Return [X, Y] of the center of cell containing provided text 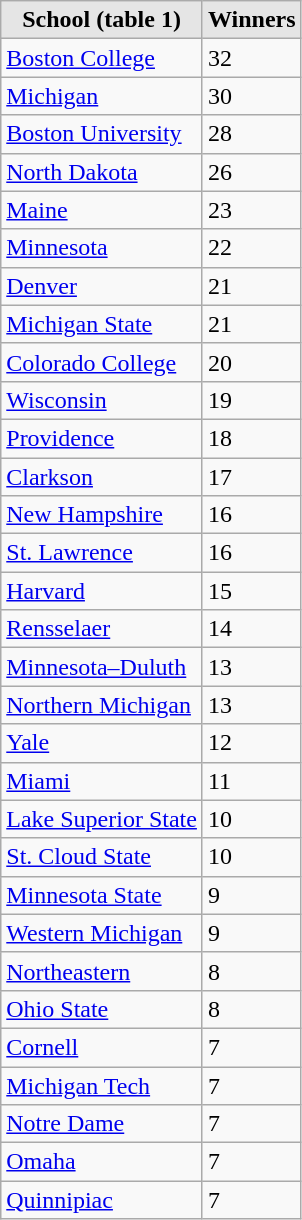
12 [252, 743]
28 [252, 134]
20 [252, 362]
Winners [252, 20]
Colorado College [102, 362]
St. Cloud State [102, 857]
19 [252, 400]
Providence [102, 438]
Ohio State [102, 1009]
New Hampshire [102, 515]
Wisconsin [102, 400]
School (table 1) [102, 20]
15 [252, 591]
North Dakota [102, 172]
22 [252, 248]
Minnesota–Duluth [102, 667]
32 [252, 58]
Quinnipiac [102, 1200]
11 [252, 781]
26 [252, 172]
Miami [102, 781]
St. Lawrence [102, 553]
Clarkson [102, 477]
Lake Superior State [102, 819]
Notre Dame [102, 1124]
Harvard [102, 591]
Minnesota [102, 248]
14 [252, 629]
Boston University [102, 134]
Michigan [102, 96]
Minnesota State [102, 895]
Boston College [102, 58]
23 [252, 210]
Maine [102, 210]
Michigan Tech [102, 1085]
Rensselaer [102, 629]
Cornell [102, 1047]
Northern Michigan [102, 705]
17 [252, 477]
Denver [102, 286]
Northeastern [102, 971]
Yale [102, 743]
30 [252, 96]
Michigan State [102, 324]
Omaha [102, 1162]
Western Michigan [102, 933]
18 [252, 438]
